Pinpoint the cell where the given text exists, returning its (X, Y) midpoint coordinate. 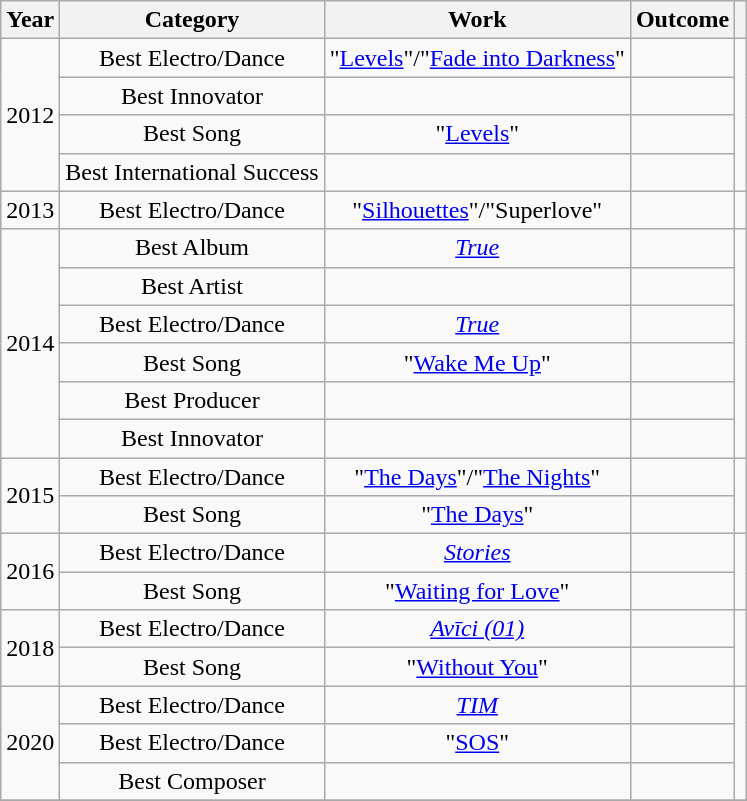
TIM (477, 705)
"The Days" (477, 515)
Avīci (01) (477, 629)
Work (477, 20)
Year (30, 20)
"Wake Me Up" (477, 362)
2014 (30, 343)
"SOS" (477, 743)
2012 (30, 115)
"Waiting for Love" (477, 591)
2015 (30, 496)
"Levels" (477, 134)
Best Album (192, 248)
Best International Success (192, 172)
Outcome (682, 20)
2013 (30, 210)
2018 (30, 648)
"Silhouettes"/"Superlove" (477, 210)
2016 (30, 572)
Best Producer (192, 400)
Category (192, 20)
"Levels"/"Fade into Darkness" (477, 58)
Best Composer (192, 781)
"The Days"/"The Nights" (477, 477)
Best Artist (192, 286)
Stories (477, 553)
"Without You" (477, 667)
2020 (30, 743)
